Return [X, Y] of the center of cell containing provided text 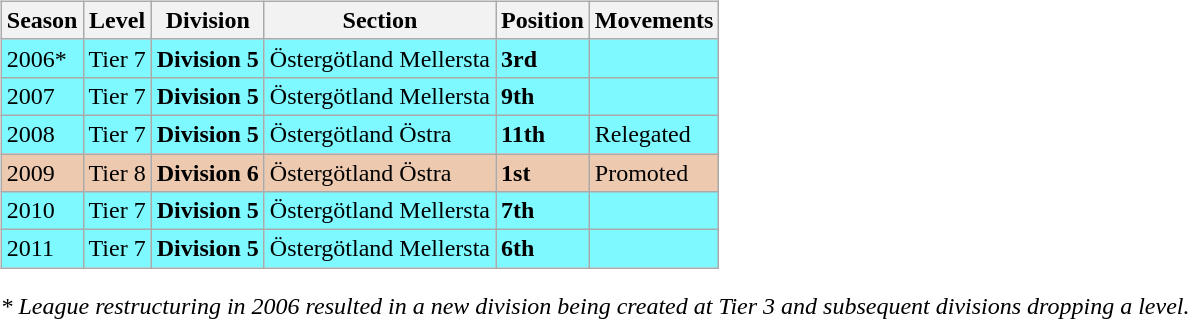
7th [543, 211]
Division 6 [208, 173]
2008 [42, 134]
Section [380, 20]
3rd [543, 58]
11th [543, 134]
Season [42, 20]
Division [208, 20]
9th [543, 96]
Relegated [654, 134]
6th [543, 249]
Level [117, 20]
2011 [42, 249]
1st [543, 173]
2009 [42, 173]
2006* [42, 58]
Tier 8 [117, 173]
2007 [42, 96]
Movements [654, 20]
Position [543, 20]
Promoted [654, 173]
2010 [42, 211]
